Search for the cell housing the specified text and yield its (x, y) center coordinate. 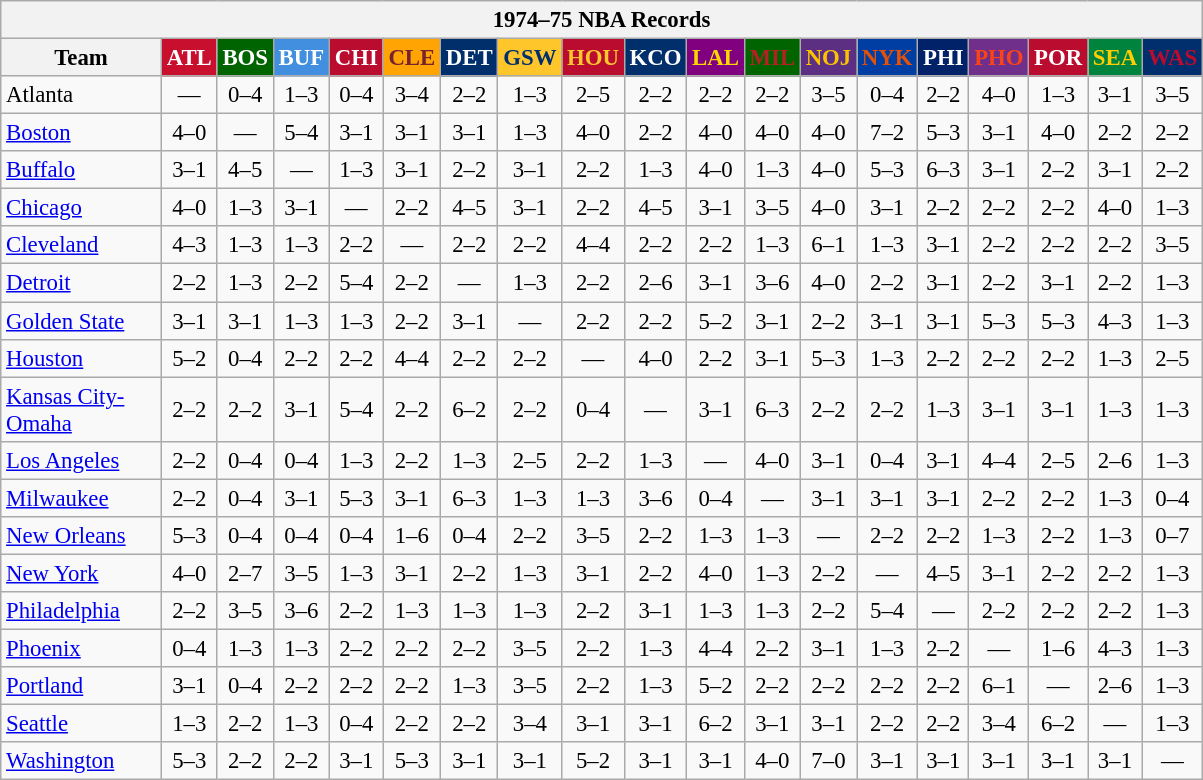
MIL (772, 58)
KCO (656, 58)
Houston (82, 358)
1974–75 NBA Records (602, 20)
PHI (944, 58)
Milwaukee (82, 498)
Los Angeles (82, 460)
7–0 (828, 761)
CHI (356, 58)
BUF (301, 58)
NOJ (828, 58)
PHO (999, 58)
NYK (888, 58)
LAL (716, 58)
POR (1058, 58)
Golden State (82, 321)
Cleveland (82, 245)
ATL (189, 58)
Philadelphia (82, 611)
Phoenix (82, 648)
Chicago (82, 208)
HOU (594, 58)
Portland (82, 686)
Atlanta (82, 95)
2–7 (245, 573)
WAS (1172, 58)
Boston (82, 133)
GSW (530, 58)
Detroit (82, 283)
Buffalo (82, 170)
New Orleans (82, 536)
CLE (412, 58)
Seattle (82, 724)
Washington (82, 761)
SEA (1116, 58)
7–2 (888, 133)
BOS (245, 58)
DET (470, 58)
0–7 (1172, 536)
New York (82, 573)
Kansas City-Omaha (82, 410)
Team (82, 58)
